Provide the [x, y] coordinate of the cell's center where the given text is located.  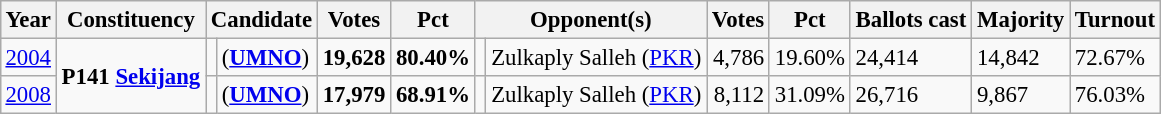
9,867 [1021, 95]
Constituency [130, 20]
19.60% [810, 57]
2008 [28, 95]
68.91% [434, 95]
Opponent(s) [590, 20]
2004 [28, 57]
26,716 [910, 95]
80.40% [434, 57]
14,842 [1021, 57]
Candidate [262, 20]
76.03% [1116, 95]
31.09% [810, 95]
19,628 [354, 57]
Majority [1021, 20]
4,786 [738, 57]
24,414 [910, 57]
Turnout [1116, 20]
17,979 [354, 95]
P141 Sekijang [130, 76]
Ballots cast [910, 20]
8,112 [738, 95]
Year [28, 20]
72.67% [1116, 57]
